Pinpoint the cell where the given text exists, returning its [x, y] midpoint coordinate. 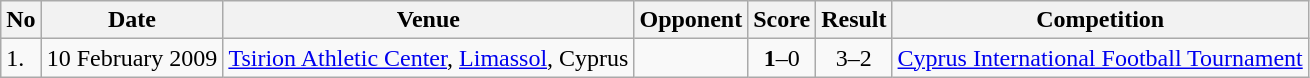
1. [21, 58]
Tsirion Athletic Center, Limassol, Cyprus [428, 58]
No [21, 20]
Score [782, 20]
1–0 [782, 58]
Result [854, 20]
Venue [428, 20]
3–2 [854, 58]
Date [132, 20]
Competition [1100, 20]
Opponent [691, 20]
10 February 2009 [132, 58]
Cyprus International Football Tournament [1100, 58]
